Identify which cell holds the provided text, then report its (X, Y) central coordinate. 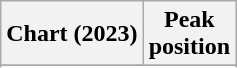
Peak position (189, 34)
Chart (2023) (72, 34)
